Find where the given text appears and provide that cell's center as (x, y) coordinate. 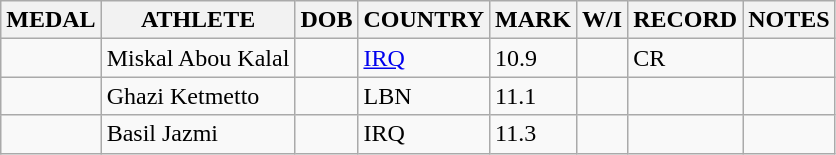
COUNTRY (424, 20)
ATHLETE (198, 20)
Ghazi Ketmetto (198, 96)
Basil Jazmi (198, 134)
LBN (424, 96)
MEDAL (51, 20)
10.9 (532, 58)
W/I (602, 20)
NOTES (789, 20)
11.3 (532, 134)
CR (686, 58)
RECORD (686, 20)
MARK (532, 20)
DOB (326, 20)
Miskal Abou Kalal (198, 58)
11.1 (532, 96)
